Output the [x, y] coordinate of the center of the cell containing the given text.  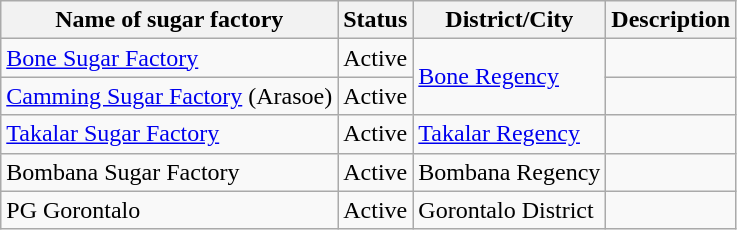
Name of sugar factory [170, 20]
Takalar Sugar Factory [170, 134]
Bone Sugar Factory [170, 58]
Bone Regency [510, 77]
District/City [510, 20]
Gorontalo District [510, 210]
Camming Sugar Factory (Arasoe) [170, 96]
Takalar Regency [510, 134]
Bombana Sugar Factory [170, 172]
Description [671, 20]
Bombana Regency [510, 172]
PG Gorontalo [170, 210]
Status [376, 20]
